Return the (X, Y) coordinate for the center point of the cell that contains the specified text.  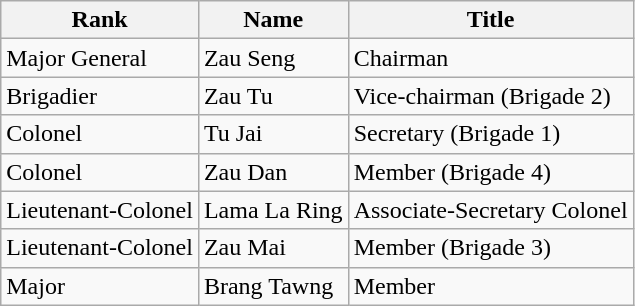
Major (100, 286)
Member (490, 286)
Chairman (490, 58)
Zau Dan (273, 172)
Zau Mai (273, 248)
Name (273, 20)
Member (Brigade 3) (490, 248)
Brang Tawng (273, 286)
Lama La Ring (273, 210)
Major General (100, 58)
Secretary (Brigade 1) (490, 134)
Member (Brigade 4) (490, 172)
Zau Tu (273, 96)
Tu Jai (273, 134)
Brigadier (100, 96)
Title (490, 20)
Vice-chairman (Brigade 2) (490, 96)
Associate-Secretary Colonel (490, 210)
Zau Seng (273, 58)
Rank (100, 20)
